From the cell containing the given text, extract its center point as [X, Y] coordinate. 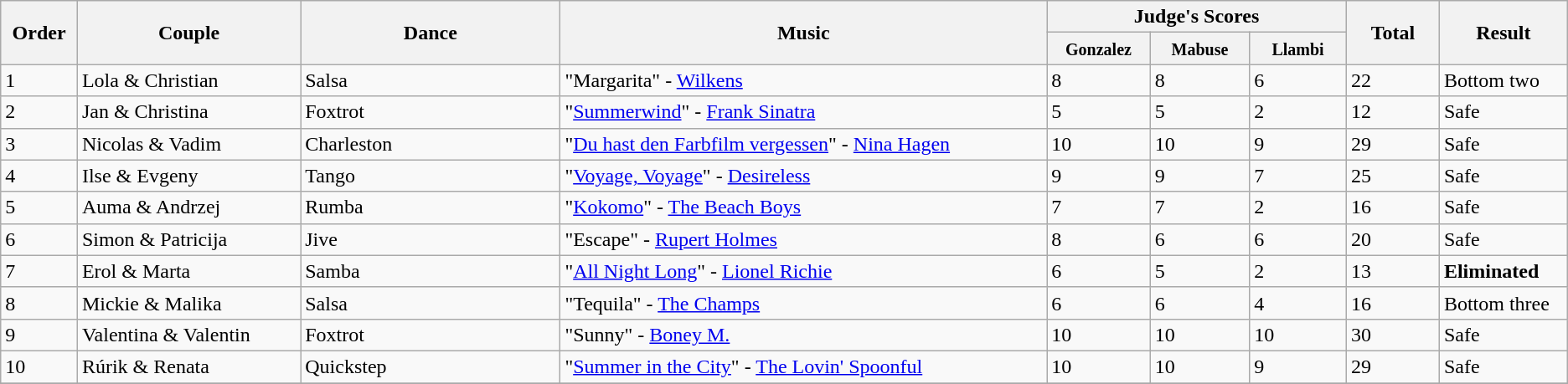
Simon & Patricija [188, 239]
Samba [431, 271]
Eliminated [1503, 271]
Rúrik & Renata [188, 366]
30 [1392, 335]
Valentina & Valentin [188, 335]
12 [1392, 112]
Charleston [431, 144]
Ilse & Evgeny [188, 176]
"Tequila" - The Champs [804, 303]
22 [1392, 80]
Dance [431, 33]
Couple [188, 33]
Rumba [431, 207]
Mabuse [1199, 49]
Auma & Andrzej [188, 207]
Nicolas & Vadim [188, 144]
Gonzalez [1099, 49]
Order [39, 33]
Jan & Christina [188, 112]
Mickie & Malika [188, 303]
Music [804, 33]
"Summerwind" - Frank Sinatra [804, 112]
Erol & Marta [188, 271]
Total [1392, 33]
25 [1392, 176]
"Du hast den Farbfilm vergessen" - Nina Hagen [804, 144]
Result [1503, 33]
Jive [431, 239]
"All Night Long" - Lionel Richie [804, 271]
"Sunny" - Boney M. [804, 335]
20 [1392, 239]
"Escape" - Rupert Holmes [804, 239]
Quickstep [431, 366]
Judge's Scores [1197, 17]
Bottom two [1503, 80]
"Voyage, Voyage" - Desireless [804, 176]
1 [39, 80]
"Kokomo" - The Beach Boys [804, 207]
13 [1392, 271]
Tango [431, 176]
Bottom three [1503, 303]
"Margarita" - Wilkens [804, 80]
"Summer in the City" - The Lovin' Spoonful [804, 366]
3 [39, 144]
Lola & Christian [188, 80]
Llambi [1298, 49]
